Search for the cell housing the specified text and yield its [X, Y] center coordinate. 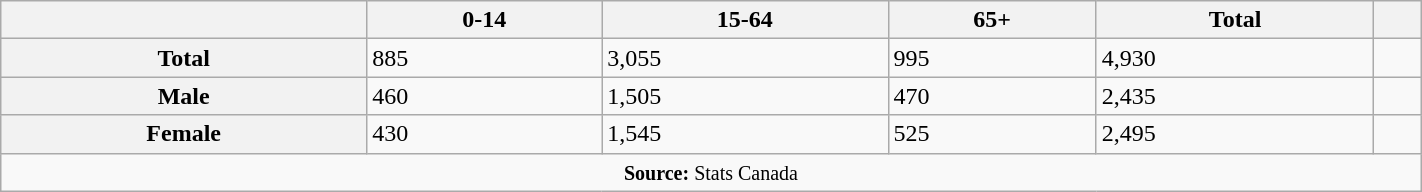
4,930 [1235, 58]
995 [992, 58]
0-14 [484, 20]
15-64 [745, 20]
Female [184, 134]
3,055 [745, 58]
1,545 [745, 134]
1,505 [745, 96]
460 [484, 96]
885 [484, 58]
2,495 [1235, 134]
430 [484, 134]
Source: Stats Canada [711, 172]
525 [992, 134]
470 [992, 96]
65+ [992, 20]
Male [184, 96]
2,435 [1235, 96]
